Output the [x, y] coordinate of the center of the cell containing the given text.  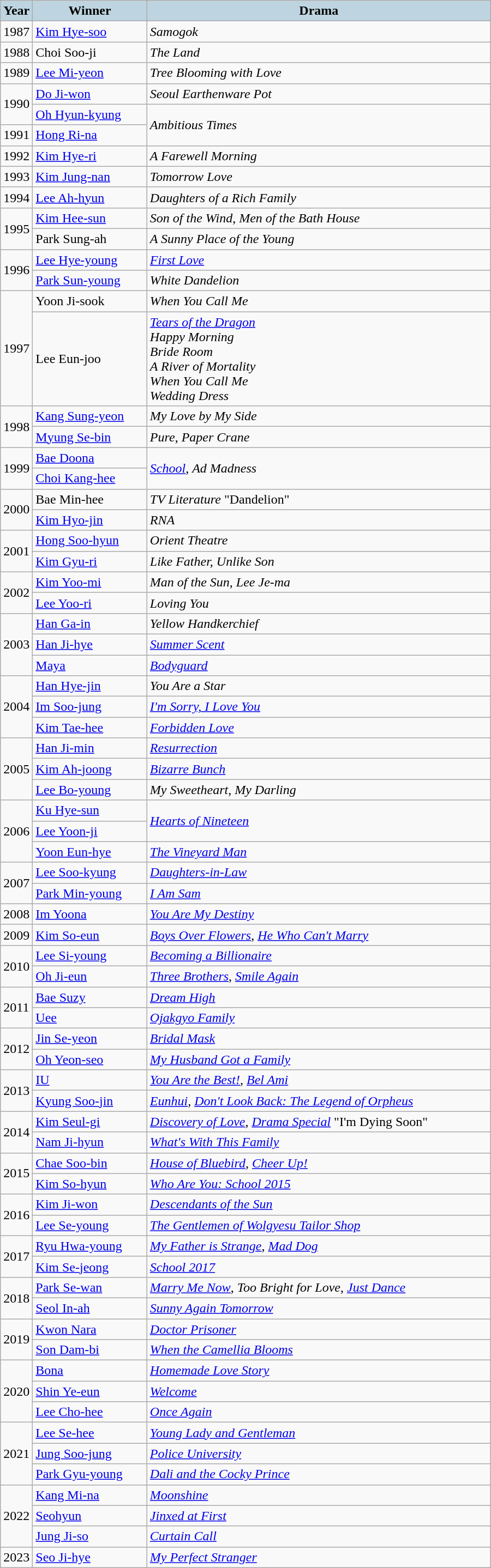
Bizarre Bunch [319, 769]
Discovery of Love, Drama Special "I'm Dying Soon" [319, 1122]
2014 [16, 1132]
2008 [16, 914]
Bae Doona [90, 458]
Bae Suzy [90, 997]
What's With This Family [319, 1142]
White Dandelion [319, 281]
Drama [319, 11]
Ryu Hwa-young [90, 1246]
Seo Ji-hye [90, 1557]
Maya [90, 665]
Oh Yeon-seo [90, 1060]
2016 [16, 1215]
Pure, Paper Crane [319, 437]
School 2017 [319, 1267]
2019 [16, 1340]
Yoon Eun-hye [90, 852]
2003 [16, 644]
Kwon Nara [90, 1329]
Kim Seul-gi [90, 1122]
1995 [16, 228]
You Are the Best!, Bel Ami [319, 1080]
First Love [319, 260]
Tears of the DragonHappy Morning Bride RoomA River of MortalityWhen You Call MeWedding Dress [319, 359]
1992 [16, 156]
The Land [319, 52]
IU [90, 1080]
2017 [16, 1256]
Lee Se-young [90, 1225]
2020 [16, 1391]
When the Camellia Blooms [319, 1350]
Year [16, 11]
Yoon Ji-sook [90, 301]
2021 [16, 1454]
2018 [16, 1298]
Ojakgyo Family [319, 1018]
Doctor Prisoner [319, 1329]
Lee Mi-yeon [90, 73]
Moonshine [319, 1495]
Boys Over Flowers, He Who Can't Marry [319, 935]
Park Se-wan [90, 1287]
Jung Ji-so [90, 1536]
1991 [16, 135]
School, Ad Madness [319, 468]
Ku Hye-sun [90, 810]
When You Call Me [319, 301]
1996 [16, 270]
Seol In-ah [90, 1308]
TV Literature "Dandelion" [319, 499]
Hong Ri-na [90, 135]
Tree Blooming with Love [319, 73]
2007 [16, 883]
Han Ji-hye [90, 644]
Bae Min-hee [90, 499]
Forbidden Love [319, 728]
Bodyguard [319, 665]
Lee Yoo-ri [90, 603]
I'm Sorry, I Love You [319, 707]
Oh Hyun-kyung [90, 114]
Hearts of Nineteen [319, 821]
1990 [16, 104]
Oh Ji-eun [90, 976]
2006 [16, 831]
You Are My Destiny [319, 914]
Im Soo-jung [90, 707]
Dali and the Cocky Prince [319, 1474]
2002 [16, 592]
Samogok [319, 32]
You Are a Star [319, 686]
Resurrection [319, 748]
2001 [16, 551]
Daughters of a Rich Family [319, 197]
My Sweetheart, My Darling [319, 790]
Kang Sung-yeon [90, 416]
Kim Ah-joong [90, 769]
Kim Se-jeong [90, 1267]
Im Yoona [90, 914]
Kim Tae-hee [90, 728]
Han Ga-in [90, 623]
Lee Bo-young [90, 790]
2022 [16, 1516]
I Am Sam [319, 893]
Kim Hee-sun [90, 218]
Lee Cho-hee [90, 1412]
Lee Soo-kyung [90, 873]
1994 [16, 197]
Ambitious Times [319, 125]
2012 [16, 1049]
Do Ji-won [90, 94]
Jung Soo-jung [90, 1454]
Kim Gyu-ri [90, 561]
Park Sung-ah [90, 239]
2005 [16, 769]
Homemade Love Story [319, 1371]
Kim Ji-won [90, 1204]
Curtain Call [319, 1536]
House of Bluebird, Cheer Up! [319, 1163]
2004 [16, 707]
2000 [16, 510]
RNA [319, 520]
Kang Mi-na [90, 1495]
Yellow Handkerchief [319, 623]
Jin Se-yeon [90, 1039]
Lee Yoon-ji [90, 831]
Young Lady and Gentleman [319, 1433]
Kim So-eun [90, 935]
Who Are You: School 2015 [319, 1184]
1999 [16, 468]
Kim Hye-soo [90, 32]
Park Min-young [90, 893]
Kim Jung-nan [90, 177]
Dream High [319, 997]
1988 [16, 52]
Uee [90, 1018]
Sunny Again Tomorrow [319, 1308]
2023 [16, 1557]
Seohyun [90, 1516]
Orient Theatre [319, 541]
Han Hye-jin [90, 686]
Son Dam-bi [90, 1350]
Jinxed at First [319, 1516]
Summer Scent [319, 644]
Becoming a Billionaire [319, 955]
My Husband Got a Family [319, 1060]
1989 [16, 73]
Park Gyu-young [90, 1474]
Tomorrow Love [319, 177]
A Farewell Morning [319, 156]
Myung Se-bin [90, 437]
Winner [90, 11]
Marry Me Now, Too Bright for Love, Just Dance [319, 1287]
Choi Kang-hee [90, 479]
Bridal Mask [319, 1039]
My Love by My Side [319, 416]
2009 [16, 935]
1997 [16, 349]
Once Again [319, 1412]
Chae Soo-bin [90, 1163]
Kim Yoo-mi [90, 582]
Like Father, Unlike Son [319, 561]
My Father is Strange, Mad Dog [319, 1246]
Three Brothers, Smile Again [319, 976]
Lee Hye-young [90, 260]
Lee Ah-hyun [90, 197]
Nam Ji-hyun [90, 1142]
The Vineyard Man [319, 852]
Kim Hye-ri [90, 156]
Police University [319, 1454]
Kim Hyo-jin [90, 520]
2015 [16, 1173]
My Perfect Stranger [319, 1557]
Welcome [319, 1391]
The Gentlemen of Wolgyesu Tailor Shop [319, 1225]
2010 [16, 966]
Kyung Soo-jin [90, 1101]
Lee Eun-joo [90, 359]
Man of the Sun, Lee Je-ma [319, 582]
1993 [16, 177]
Shin Ye-eun [90, 1391]
Lee Si-young [90, 955]
Seoul Earthenware Pot [319, 94]
1998 [16, 427]
Daughters-in-Law [319, 873]
Descendants of the Sun [319, 1204]
Eunhui, Don't Look Back: The Legend of Orpheus [319, 1101]
Choi Soo-ji [90, 52]
2011 [16, 1007]
Han Ji-min [90, 748]
Bona [90, 1371]
Kim So-hyun [90, 1184]
1987 [16, 32]
2013 [16, 1091]
Loving You [319, 603]
Lee Se-hee [90, 1433]
Park Sun-young [90, 281]
Hong Soo-hyun [90, 541]
Son of the Wind, Men of the Bath House [319, 218]
A Sunny Place of the Young [319, 239]
